Scan for the cell matching the given text and deliver its (x, y) coordinate at center. 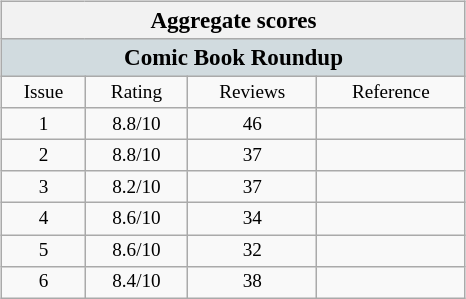
6 (44, 282)
46 (252, 124)
1 (44, 124)
Comic Book Roundup (234, 58)
Reviews (252, 92)
2 (44, 156)
38 (252, 282)
34 (252, 219)
5 (44, 251)
4 (44, 219)
8.4/10 (136, 282)
32 (252, 251)
3 (44, 187)
Aggregate scores (234, 20)
Reference (392, 92)
Issue (44, 92)
8.2/10 (136, 187)
Rating (136, 92)
